Search for the cell housing the specified text and yield its [x, y] center coordinate. 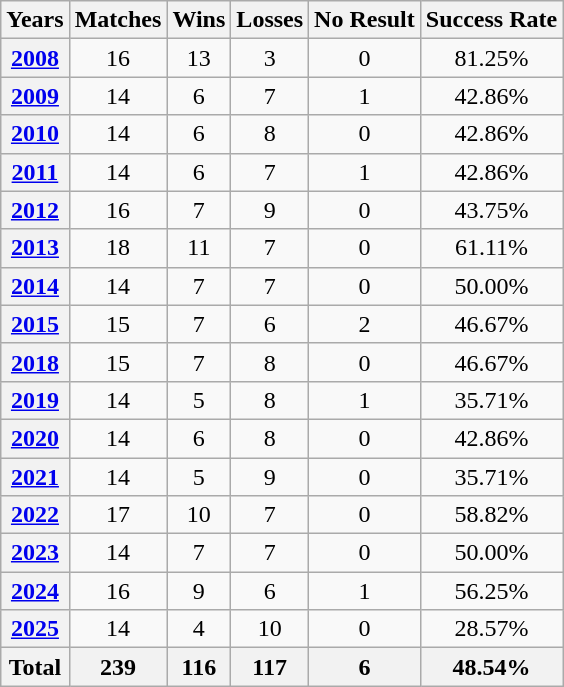
17 [118, 515]
13 [199, 58]
2021 [35, 477]
81.25% [491, 58]
2019 [35, 400]
58.82% [491, 515]
No Result [365, 20]
2010 [35, 134]
Years [35, 20]
43.75% [491, 210]
2 [365, 324]
2022 [35, 515]
2012 [35, 210]
4 [199, 629]
56.25% [491, 591]
28.57% [491, 629]
2013 [35, 248]
2020 [35, 438]
2023 [35, 553]
61.11% [491, 248]
2024 [35, 591]
Matches [118, 20]
117 [270, 667]
2018 [35, 362]
2025 [35, 629]
2015 [35, 324]
2014 [35, 286]
3 [270, 58]
18 [118, 248]
239 [118, 667]
2008 [35, 58]
48.54% [491, 667]
Total [35, 667]
Wins [199, 20]
116 [199, 667]
2011 [35, 172]
11 [199, 248]
Success Rate [491, 20]
Losses [270, 20]
2009 [35, 96]
